Search for the cell housing the specified text and yield its (X, Y) center coordinate. 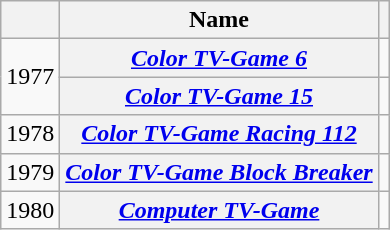
1979 (30, 172)
Computer TV-Game (219, 210)
1978 (30, 134)
Color TV-Game Block Breaker (219, 172)
1980 (30, 210)
Color TV-Game Racing 112 (219, 134)
Name (219, 20)
Color TV-Game 15 (219, 96)
Color TV-Game 6 (219, 58)
1977 (30, 77)
